For the text-containing cell, return its midpoint in (X, Y) coordinate format. 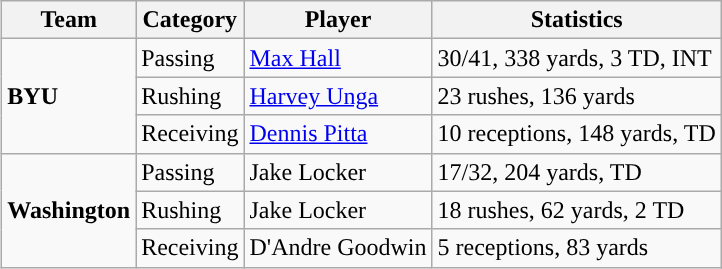
Max Hall (338, 58)
Team (69, 20)
5 receptions, 83 yards (576, 248)
Category (190, 20)
10 receptions, 148 yards, TD (576, 134)
Harvey Unga (338, 96)
D'Andre Goodwin (338, 248)
17/32, 204 yards, TD (576, 172)
Washington (69, 210)
18 rushes, 62 yards, 2 TD (576, 210)
Dennis Pitta (338, 134)
Statistics (576, 20)
30/41, 338 yards, 3 TD, INT (576, 58)
23 rushes, 136 yards (576, 96)
BYU (69, 96)
Player (338, 20)
